Extract the (x, y) coordinate from the center of the cell holding the provided text.  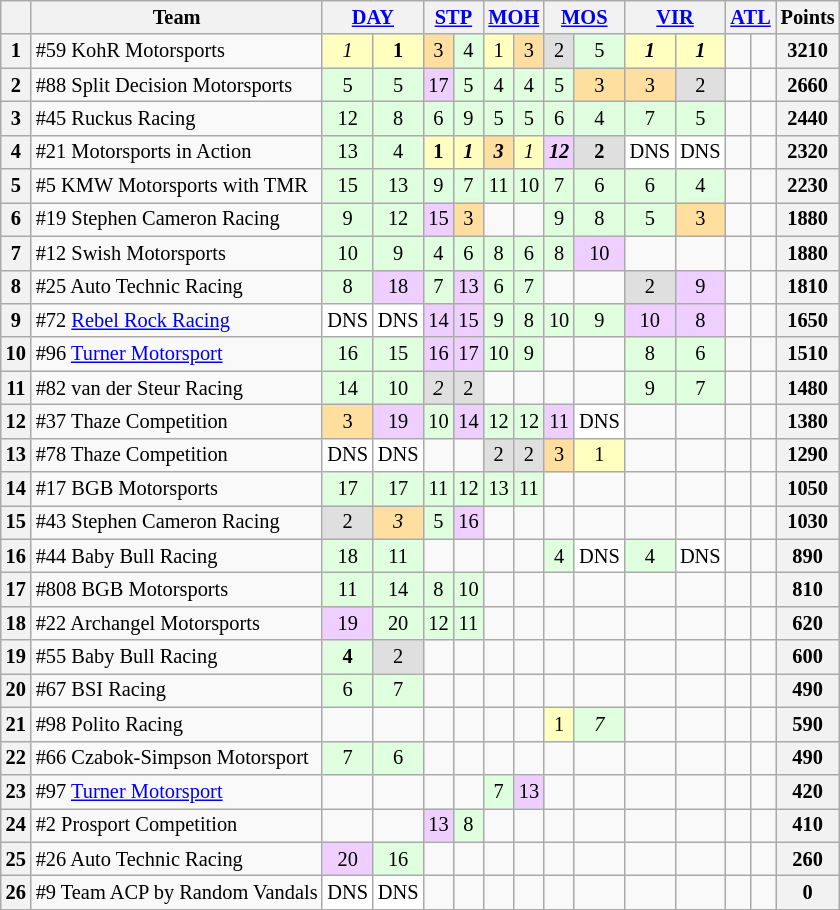
#67 BSI Racing (177, 690)
810 (808, 589)
1290 (808, 455)
23 (16, 791)
#82 van der Steur Racing (177, 388)
#96 Turner Motorsport (177, 354)
Team (177, 17)
#55 Baby Bull Racing (177, 657)
#9 Team ACP by Random Vandals (177, 892)
22 (16, 758)
590 (808, 724)
DAY (372, 17)
3210 (808, 51)
#17 BGB Motorsports (177, 489)
25 (16, 859)
410 (808, 825)
600 (808, 657)
26 (16, 892)
2440 (808, 118)
#5 KMW Motorsports with TMR (177, 186)
1380 (808, 421)
#37 Thaze Competition (177, 421)
1510 (808, 354)
#88 Split Decision Motorsports (177, 85)
1650 (808, 320)
STP (453, 17)
890 (808, 556)
ATL (751, 17)
2320 (808, 152)
#97 Turner Motorsport (177, 791)
#44 Baby Bull Racing (177, 556)
420 (808, 791)
#98 Polito Racing (177, 724)
VIR (676, 17)
1480 (808, 388)
#43 Stephen Cameron Racing (177, 522)
#66 Czabok-Simpson Motorsport (177, 758)
1030 (808, 522)
24 (16, 825)
1810 (808, 287)
MOH (514, 17)
#808 BGB Motorsports (177, 589)
Points (808, 17)
21 (16, 724)
#45 Ruckus Racing (177, 118)
620 (808, 623)
#2 Prosport Competition (177, 825)
1050 (808, 489)
MOS (584, 17)
#25 Auto Technic Racing (177, 287)
2660 (808, 85)
#21 Motorsports in Action (177, 152)
#59 KohR Motorsports (177, 51)
#22 Archangel Motorsports (177, 623)
#78 Thaze Competition (177, 455)
2230 (808, 186)
#26 Auto Technic Racing (177, 859)
#72 Rebel Rock Racing (177, 320)
#19 Stephen Cameron Racing (177, 219)
260 (808, 859)
#12 Swish Motorsports (177, 253)
0 (808, 892)
